For the text-containing cell, return its midpoint in (x, y) coordinate format. 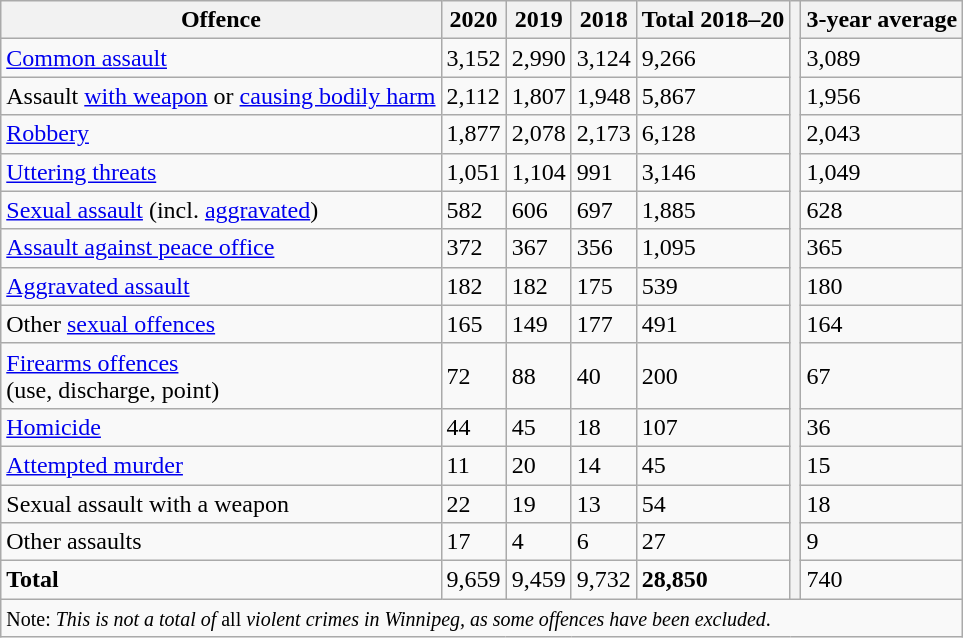
Firearms offences(use, discharge, point) (221, 376)
200 (713, 376)
2,112 (474, 96)
606 (538, 210)
1,807 (538, 96)
628 (882, 210)
Offence (221, 20)
1,948 (604, 96)
27 (713, 542)
28,850 (713, 580)
2,990 (538, 58)
107 (713, 427)
9 (882, 542)
180 (882, 286)
1,877 (474, 134)
Common assault (221, 58)
5,867 (713, 96)
175 (604, 286)
Total (221, 580)
Aggravated assault (221, 286)
356 (604, 248)
Uttering threats (221, 172)
539 (713, 286)
491 (713, 324)
1,956 (882, 96)
2019 (538, 20)
Assault with weapon or causing bodily harm (221, 96)
20 (538, 465)
3,152 (474, 58)
6,128 (713, 134)
2020 (474, 20)
9,732 (604, 580)
365 (882, 248)
Homicide (221, 427)
164 (882, 324)
2018 (604, 20)
Sexual assault with a weapon (221, 503)
9,459 (538, 580)
9,659 (474, 580)
36 (882, 427)
2,173 (604, 134)
Assault against peace office (221, 248)
177 (604, 324)
4 (538, 542)
Other assaults (221, 542)
582 (474, 210)
40 (604, 376)
Total 2018–20 (713, 20)
165 (474, 324)
72 (474, 376)
372 (474, 248)
Robbery (221, 134)
19 (538, 503)
Attempted murder (221, 465)
1,885 (713, 210)
44 (474, 427)
11 (474, 465)
991 (604, 172)
149 (538, 324)
3-year average (882, 20)
2,078 (538, 134)
3,146 (713, 172)
1,049 (882, 172)
13 (604, 503)
3,124 (604, 58)
367 (538, 248)
2,043 (882, 134)
Other sexual offences (221, 324)
88 (538, 376)
6 (604, 542)
22 (474, 503)
17 (474, 542)
Sexual assault (incl. aggravated) (221, 210)
697 (604, 210)
Note: This is not a total of all violent crimes in Winnipeg, as some offences have been excluded. (482, 618)
3,089 (882, 58)
14 (604, 465)
67 (882, 376)
1,104 (538, 172)
9,266 (713, 58)
1,051 (474, 172)
54 (713, 503)
740 (882, 580)
1,095 (713, 248)
15 (882, 465)
